Capture the cell that displays the provided text and extract its (X, Y) central coordinate. 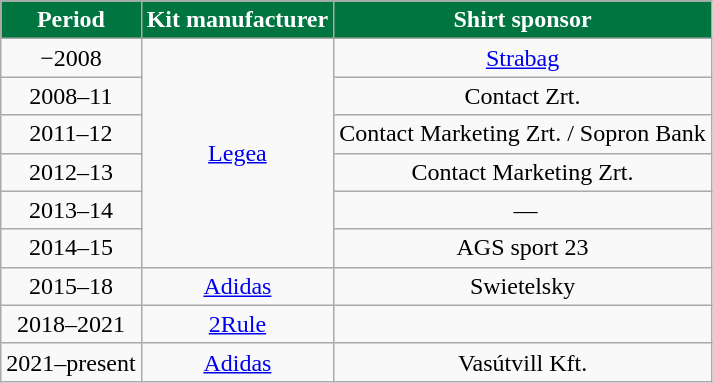
−2008 (71, 58)
Contact Marketing Zrt. / Sopron Bank (523, 134)
Contact Zrt. (523, 96)
Vasútvill Kft. (523, 362)
Swietelsky (523, 286)
Kit manufacturer (238, 20)
2011–12 (71, 134)
2Rule (238, 324)
2014–15 (71, 248)
2021–present (71, 362)
— (523, 210)
2013–14 (71, 210)
Shirt sponsor (523, 20)
2008–11 (71, 96)
AGS sport 23 (523, 248)
Legea (238, 153)
Period (71, 20)
Strabag (523, 58)
2018–2021 (71, 324)
2015–18 (71, 286)
2012–13 (71, 172)
Contact Marketing Zrt. (523, 172)
